From the cell containing the given text, extract its center point as [x, y] coordinate. 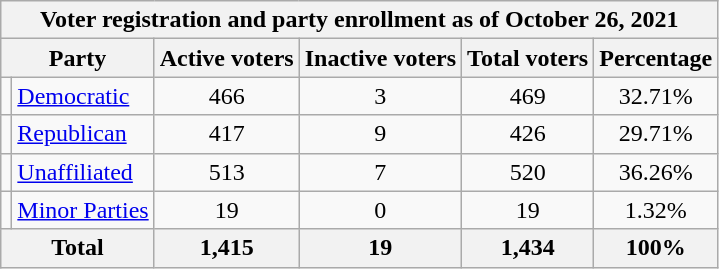
Total [78, 248]
1,434 [528, 248]
29.71% [656, 134]
Percentage [656, 58]
Total voters [528, 58]
32.71% [656, 96]
Democratic [83, 96]
1.32% [656, 210]
9 [380, 134]
7 [380, 172]
426 [528, 134]
Unaffiliated [83, 172]
Republican [83, 134]
3 [380, 96]
Minor Parties [83, 210]
Active voters [226, 58]
Inactive voters [380, 58]
417 [226, 134]
513 [226, 172]
0 [380, 210]
100% [656, 248]
36.26% [656, 172]
520 [528, 172]
Voter registration and party enrollment as of October 26, 2021 [360, 20]
469 [528, 96]
1,415 [226, 248]
466 [226, 96]
Party [78, 58]
